Search for the cell housing the specified text and yield its [x, y] center coordinate. 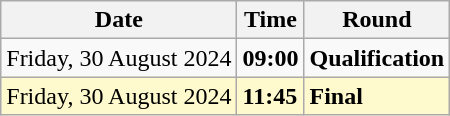
Date [119, 20]
Qualification [377, 58]
Round [377, 20]
Time [270, 20]
Final [377, 96]
09:00 [270, 58]
11:45 [270, 96]
